Pinpoint the cell where the given text exists, returning its (x, y) midpoint coordinate. 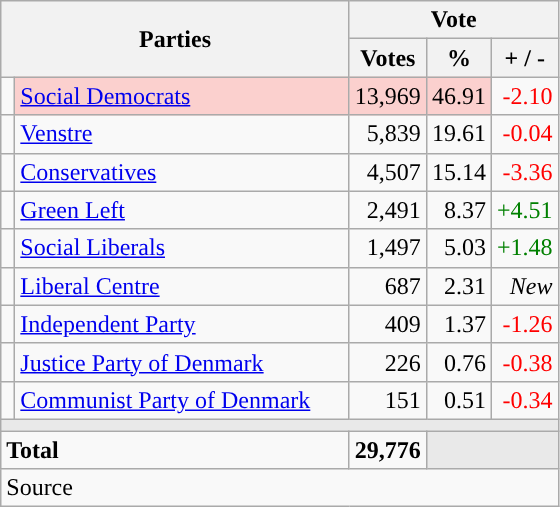
Source (280, 488)
Conservatives (182, 172)
Votes (388, 58)
Vote (454, 20)
29,776 (388, 449)
New (524, 286)
-3.36 (524, 172)
Liberal Centre (182, 286)
0.51 (458, 400)
-0.04 (524, 134)
-2.10 (524, 96)
Communist Party of Denmark (182, 400)
Justice Party of Denmark (182, 362)
226 (388, 362)
4,507 (388, 172)
15.14 (458, 172)
2.31 (458, 286)
2,491 (388, 210)
Independent Party (182, 324)
Social Democrats (182, 96)
687 (388, 286)
Venstre (182, 134)
5,839 (388, 134)
+1.48 (524, 248)
-0.38 (524, 362)
8.37 (458, 210)
Green Left (182, 210)
5.03 (458, 248)
13,969 (388, 96)
% (458, 58)
151 (388, 400)
409 (388, 324)
Parties (176, 39)
Social Liberals (182, 248)
1,497 (388, 248)
0.76 (458, 362)
-1.26 (524, 324)
+4.51 (524, 210)
Total (176, 449)
19.61 (458, 134)
+ / - (524, 58)
46.91 (458, 96)
-0.34 (524, 400)
1.37 (458, 324)
